Pinpoint the cell where the given text exists, returning its [X, Y] midpoint coordinate. 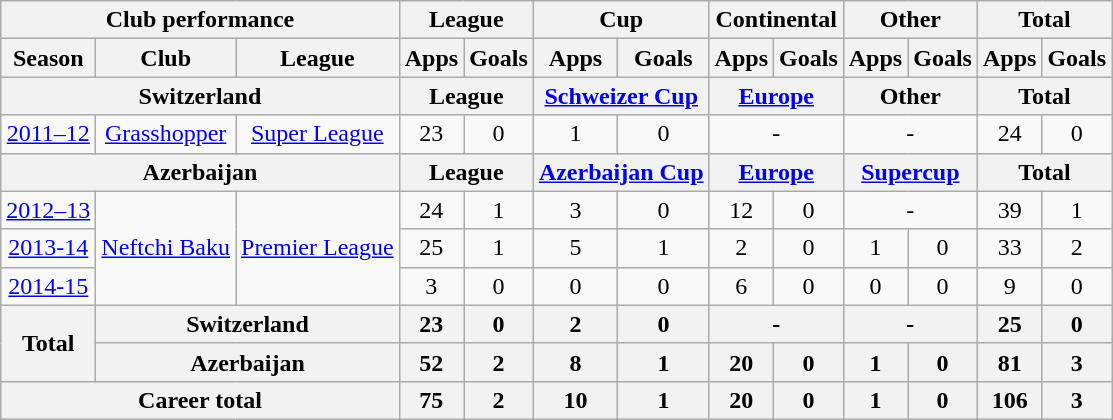
81 [1009, 362]
2011–12 [48, 134]
Career total [200, 400]
2013-14 [48, 248]
Club performance [200, 20]
Supercup [910, 172]
75 [431, 400]
39 [1009, 210]
Azerbaijan Cup [621, 172]
10 [575, 400]
Season [48, 58]
Premier League [318, 248]
Cup [621, 20]
Continental [776, 20]
Club [166, 58]
33 [1009, 248]
6 [741, 286]
5 [575, 248]
2012–13 [48, 210]
Schweizer Cup [621, 96]
Neftchi Baku [166, 248]
9 [1009, 286]
52 [431, 362]
Grasshopper [166, 134]
Super League [318, 134]
12 [741, 210]
2014-15 [48, 286]
106 [1009, 400]
8 [575, 362]
